Return the (x, y) coordinate for the center point of the cell that contains the specified text.  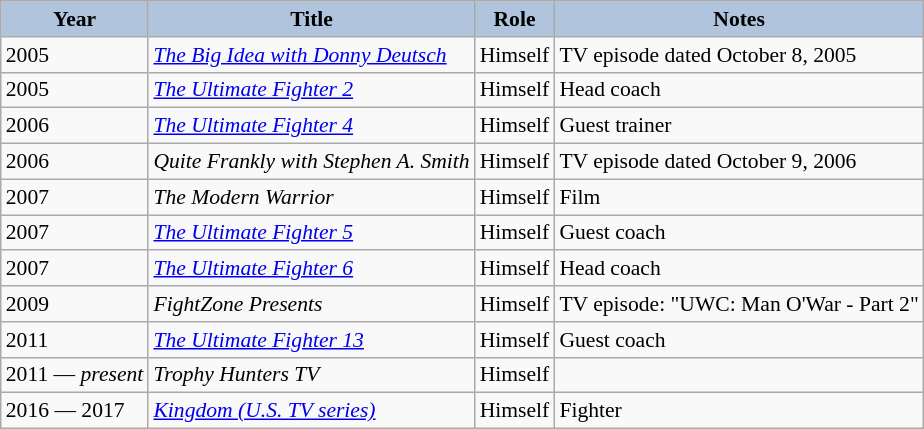
2011 (75, 340)
Title (311, 19)
2011 — present (75, 375)
Fighter (738, 411)
Kingdom (U.S. TV series) (311, 411)
The Ultimate Fighter 13 (311, 340)
Role (515, 19)
TV episode dated October 8, 2005 (738, 55)
Film (738, 197)
The Ultimate Fighter 6 (311, 269)
2009 (75, 304)
The Ultimate Fighter 2 (311, 90)
The Big Idea with Donny Deutsch (311, 55)
The Ultimate Fighter 4 (311, 126)
Trophy Hunters TV (311, 375)
TV episode dated October 9, 2006 (738, 162)
The Ultimate Fighter 5 (311, 233)
Guest trainer (738, 126)
TV episode: "UWC: Man O'War - Part 2" (738, 304)
FightZone Presents (311, 304)
2016 — 2017 (75, 411)
Notes (738, 19)
Year (75, 19)
The Modern Warrior (311, 197)
Quite Frankly with Stephen A. Smith (311, 162)
